Find where the given text appears and provide that cell's center as [x, y] coordinate. 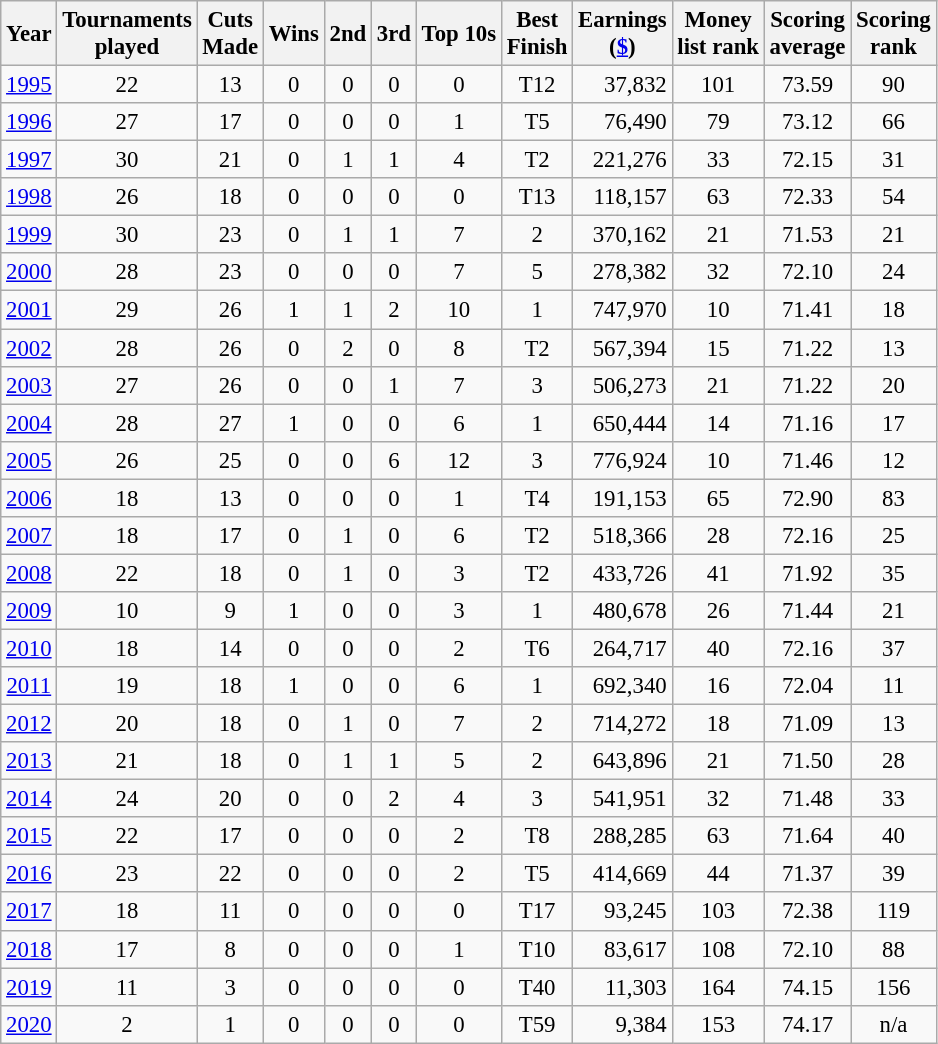
776,924 [622, 460]
Best Finish [536, 34]
433,726 [622, 573]
650,444 [622, 423]
1998 [29, 197]
76,490 [622, 122]
2007 [29, 536]
2000 [29, 273]
480,678 [622, 611]
83 [894, 498]
71.46 [808, 460]
T40 [536, 987]
Wins [294, 34]
T12 [536, 85]
72.04 [808, 686]
Year [29, 34]
2018 [29, 949]
2019 [29, 987]
2014 [29, 799]
71.64 [808, 836]
2009 [29, 611]
2011 [29, 686]
541,951 [622, 799]
74.15 [808, 987]
16 [718, 686]
747,970 [622, 310]
1999 [29, 235]
T8 [536, 836]
506,273 [622, 385]
37,832 [622, 85]
714,272 [622, 724]
Moneylist rank [718, 34]
54 [894, 197]
1997 [29, 160]
191,153 [622, 498]
35 [894, 573]
692,340 [622, 686]
Top 10s [458, 34]
11,303 [622, 987]
71.50 [808, 761]
119 [894, 912]
221,276 [622, 160]
19 [127, 686]
153 [718, 1024]
414,669 [622, 874]
T17 [536, 912]
72.90 [808, 498]
2013 [29, 761]
79 [718, 122]
88 [894, 949]
66 [894, 122]
2016 [29, 874]
2005 [29, 460]
370,162 [622, 235]
73.12 [808, 122]
264,717 [622, 648]
2017 [29, 912]
71.44 [808, 611]
71.37 [808, 874]
518,366 [622, 536]
2nd [348, 34]
9,384 [622, 1024]
2004 [29, 423]
71.16 [808, 423]
2006 [29, 498]
3rd [394, 34]
T10 [536, 949]
T59 [536, 1024]
n/a [894, 1024]
2015 [29, 836]
41 [718, 573]
71.09 [808, 724]
T4 [536, 498]
103 [718, 912]
118,157 [622, 197]
2002 [29, 348]
278,382 [622, 273]
73.59 [808, 85]
44 [718, 874]
2008 [29, 573]
Tournamentsplayed [127, 34]
2001 [29, 310]
288,285 [622, 836]
108 [718, 949]
643,896 [622, 761]
31 [894, 160]
71.53 [808, 235]
74.17 [808, 1024]
T13 [536, 197]
72.38 [808, 912]
101 [718, 85]
2020 [29, 1024]
71.92 [808, 573]
72.33 [808, 197]
164 [718, 987]
Earnings($) [622, 34]
37 [894, 648]
1996 [29, 122]
71.48 [808, 799]
1995 [29, 85]
T6 [536, 648]
72.15 [808, 160]
71.41 [808, 310]
93,245 [622, 912]
Scoringaverage [808, 34]
29 [127, 310]
90 [894, 85]
567,394 [622, 348]
65 [718, 498]
156 [894, 987]
39 [894, 874]
Cuts Made [230, 34]
15 [718, 348]
2003 [29, 385]
83,617 [622, 949]
Scoringrank [894, 34]
2010 [29, 648]
2012 [29, 724]
9 [230, 611]
